From the cell containing the given text, extract its center point as (x, y) coordinate. 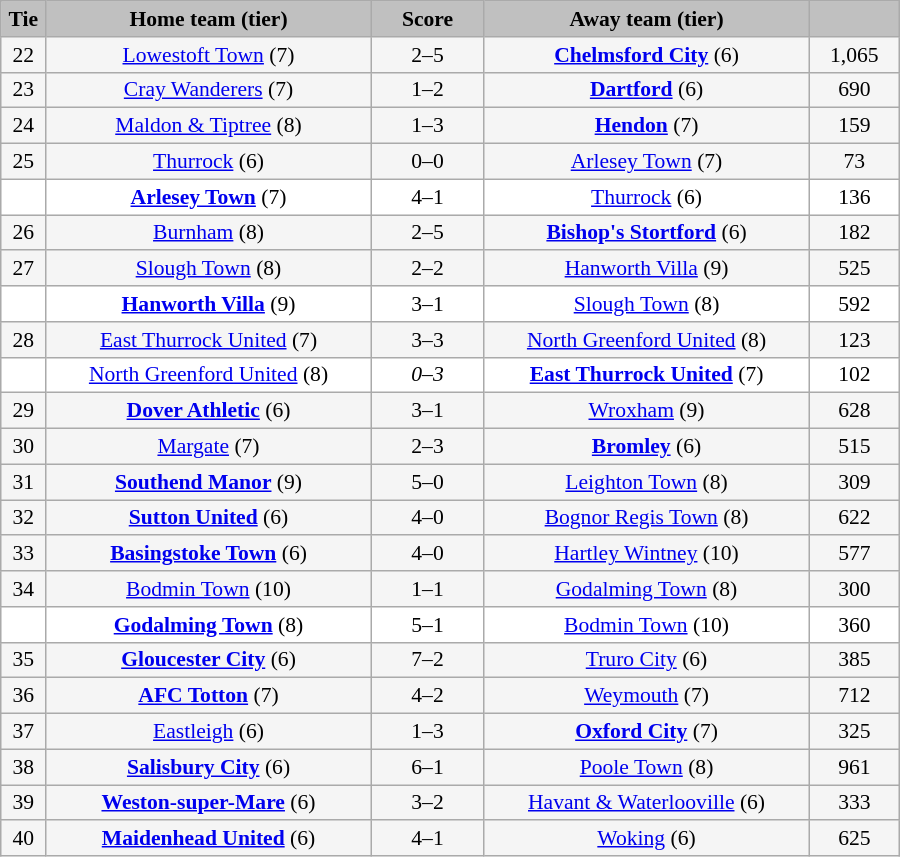
Hendon (7) (647, 126)
102 (854, 375)
Truro City (6) (647, 660)
333 (854, 803)
34 (24, 589)
22 (24, 55)
Bromley (6) (647, 447)
Weston-super-Mare (6) (209, 803)
AFC Totton (7) (209, 696)
27 (24, 269)
6–1 (427, 767)
Bognor Regis Town (8) (647, 518)
38 (24, 767)
123 (854, 340)
Poole Town (8) (647, 767)
592 (854, 304)
Burnham (8) (209, 233)
136 (854, 197)
5–0 (427, 482)
32 (24, 518)
Oxford City (7) (647, 732)
1–2 (427, 90)
28 (24, 340)
Havant & Waterlooville (6) (647, 803)
Away team (tier) (647, 19)
Chelmsford City (6) (647, 55)
Maidenhead United (6) (209, 839)
Gloucester City (6) (209, 660)
3–3 (427, 340)
Lowestoft Town (7) (209, 55)
29 (24, 411)
5–1 (427, 625)
1–1 (427, 589)
690 (854, 90)
515 (854, 447)
Score (427, 19)
Basingstoke Town (6) (209, 554)
300 (854, 589)
73 (854, 162)
712 (854, 696)
325 (854, 732)
525 (854, 269)
Leighton Town (8) (647, 482)
31 (24, 482)
628 (854, 411)
309 (854, 482)
961 (854, 767)
Southend Manor (9) (209, 482)
23 (24, 90)
Margate (7) (209, 447)
Eastleigh (6) (209, 732)
Sutton United (6) (209, 518)
7–2 (427, 660)
Wroxham (9) (647, 411)
Cray Wanderers (7) (209, 90)
Salisbury City (6) (209, 767)
385 (854, 660)
2–2 (427, 269)
622 (854, 518)
37 (24, 732)
39 (24, 803)
182 (854, 233)
1,065 (854, 55)
0–0 (427, 162)
625 (854, 839)
Hartley Wintney (10) (647, 554)
Weymouth (7) (647, 696)
577 (854, 554)
Dartford (6) (647, 90)
2–3 (427, 447)
4–2 (427, 696)
30 (24, 447)
Home team (tier) (209, 19)
0–3 (427, 375)
Tie (24, 19)
24 (24, 126)
33 (24, 554)
Maldon & Tiptree (8) (209, 126)
3–2 (427, 803)
40 (24, 839)
36 (24, 696)
26 (24, 233)
Bishop's Stortford (6) (647, 233)
Woking (6) (647, 839)
159 (854, 126)
360 (854, 625)
35 (24, 660)
Dover Athletic (6) (209, 411)
25 (24, 162)
